Return the (x, y) coordinate for the center point of the cell that contains the specified text.  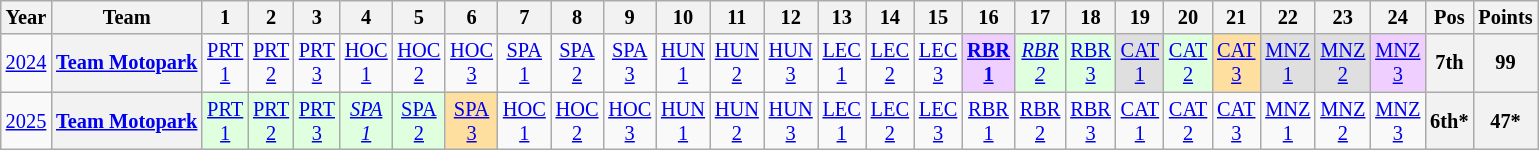
Team (126, 17)
22 (1288, 17)
7th (1449, 63)
17 (1040, 17)
1 (225, 17)
24 (1398, 17)
13 (842, 17)
6 (472, 17)
20 (1188, 17)
4 (366, 17)
10 (683, 17)
23 (1342, 17)
3 (317, 17)
2024 (26, 63)
8 (578, 17)
99 (1505, 63)
19 (1140, 17)
2 (271, 17)
12 (791, 17)
Points (1505, 17)
14 (890, 17)
Pos (1449, 17)
2025 (26, 121)
47* (1505, 121)
11 (737, 17)
5 (420, 17)
6th* (1449, 121)
15 (938, 17)
16 (988, 17)
18 (1090, 17)
7 (524, 17)
9 (630, 17)
Year (26, 17)
21 (1236, 17)
